Output the (X, Y) coordinate of the center of the cell containing the given text.  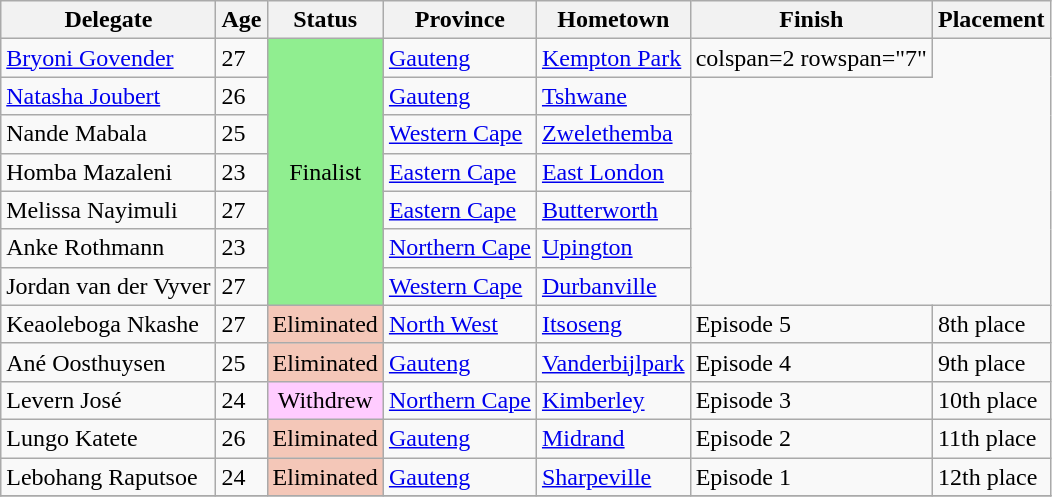
Homba Mazaleni (108, 172)
Natasha Joubert (108, 96)
Finalist (325, 172)
8th place (991, 324)
Episode 4 (811, 362)
Nande Mabala (108, 134)
12th place (991, 477)
colspan=2 rowspan="7" (811, 58)
11th place (991, 438)
10th place (991, 400)
Age (242, 20)
East London (613, 172)
Vanderbijlpark (613, 362)
Episode 3 (811, 400)
Placement (991, 20)
Episode 2 (811, 438)
Jordan van der Vyver (108, 286)
Episode 1 (811, 477)
Itsoseng (613, 324)
Zwelethemba (613, 134)
Kimberley (613, 400)
Episode 5 (811, 324)
Keaoleboga Nkashe (108, 324)
Lebohang Raputsoe (108, 477)
North West (460, 324)
Tshwane (613, 96)
Durbanville (613, 286)
Bryoni Govender (108, 58)
Status (325, 20)
Midrand (613, 438)
Sharpeville (613, 477)
Withdrew (325, 400)
Delegate (108, 20)
Kempton Park (613, 58)
Butterworth (613, 210)
Hometown (613, 20)
Upington (613, 248)
9th place (991, 362)
Ané Oosthuysen (108, 362)
Melissa Nayimuli (108, 210)
Anke Rothmann (108, 248)
Levern José (108, 400)
Finish (811, 20)
Province (460, 20)
Lungo Katete (108, 438)
